Pinpoint the cell where the given text exists, returning its (X, Y) midpoint coordinate. 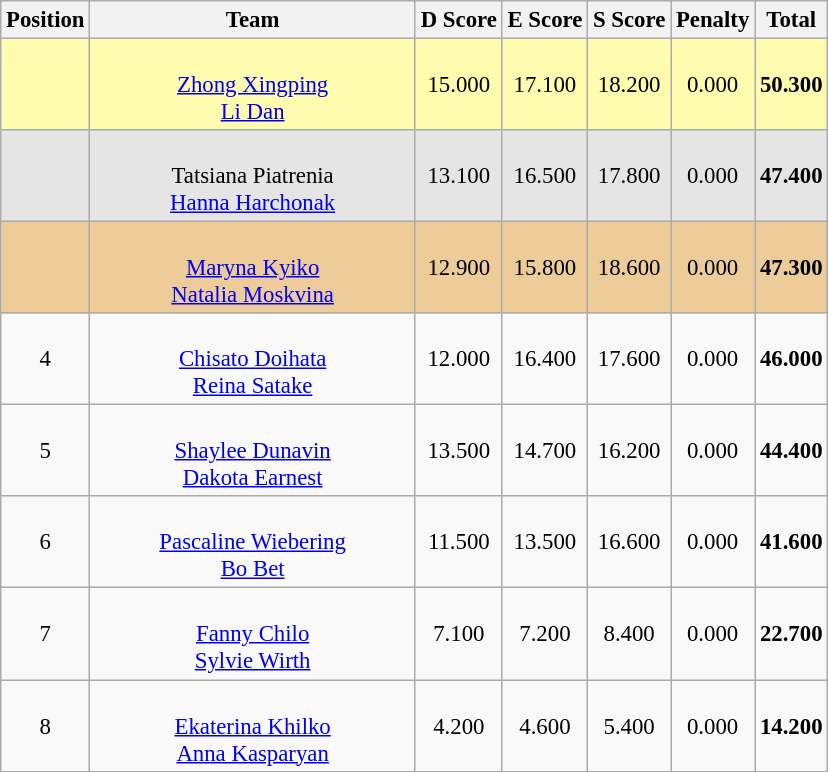
4 (46, 359)
Chisato DoihataReina Satake (253, 359)
Team (253, 20)
Tatsiana PiatreniaHanna Harchonak (253, 176)
5 (46, 451)
4.200 (458, 726)
8 (46, 726)
8.400 (630, 634)
18.200 (630, 85)
41.600 (792, 542)
S Score (630, 20)
16.500 (544, 176)
15.800 (544, 268)
Pascaline WieberingBo Bet (253, 542)
11.500 (458, 542)
14.200 (792, 726)
46.000 (792, 359)
Shaylee DunavinDakota Earnest (253, 451)
16.200 (630, 451)
13.100 (458, 176)
15.000 (458, 85)
18.600 (630, 268)
7.100 (458, 634)
7.200 (544, 634)
Ekaterina KhilkoAnna Kasparyan (253, 726)
Maryna KyikoNatalia Moskvina (253, 268)
50.300 (792, 85)
47.300 (792, 268)
12.000 (458, 359)
5.400 (630, 726)
Zhong XingpingLi Dan (253, 85)
17.600 (630, 359)
E Score (544, 20)
12.900 (458, 268)
17.100 (544, 85)
Penalty (713, 20)
4.600 (544, 726)
14.700 (544, 451)
D Score (458, 20)
6 (46, 542)
Position (46, 20)
Fanny ChiloSylvie Wirth (253, 634)
7 (46, 634)
44.400 (792, 451)
47.400 (792, 176)
17.800 (630, 176)
22.700 (792, 634)
Total (792, 20)
16.400 (544, 359)
16.600 (630, 542)
